Extract the [x, y] coordinate from the center of the cell holding the provided text.  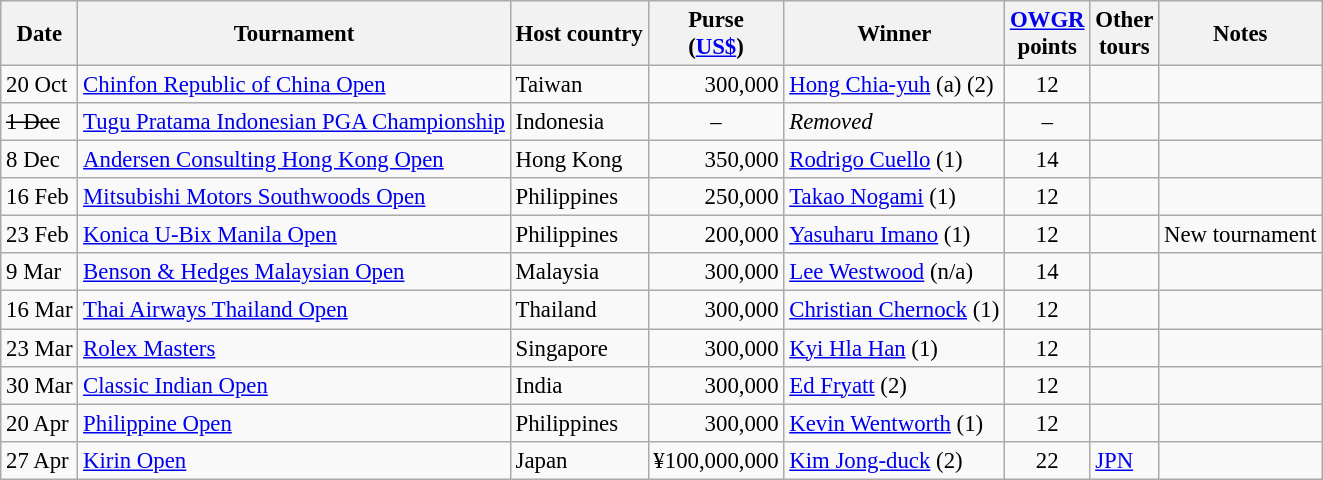
JPN [1124, 460]
23 Feb [40, 235]
Japan [579, 460]
Konica U-Bix Manila Open [294, 235]
Classic Indian Open [294, 385]
New tournament [1240, 235]
30 Mar [40, 385]
Philippine Open [294, 423]
Rodrigo Cuello (1) [894, 160]
Notes [1240, 34]
27 Apr [40, 460]
Chinfon Republic of China Open [294, 85]
22 [1048, 460]
Thailand [579, 310]
Andersen Consulting Hong Kong Open [294, 160]
¥100,000,000 [716, 460]
Kevin Wentworth (1) [894, 423]
Ed Fryatt (2) [894, 385]
200,000 [716, 235]
Kyi Hla Han (1) [894, 348]
Kim Jong-duck (2) [894, 460]
Thai Airways Thailand Open [294, 310]
20 Apr [40, 423]
Yasuharu Imano (1) [894, 235]
Takao Nogami (1) [894, 197]
Kirin Open [294, 460]
Rolex Masters [294, 348]
20 Oct [40, 85]
Indonesia [579, 122]
India [579, 385]
Purse(US$) [716, 34]
Malaysia [579, 273]
Date [40, 34]
Othertours [1124, 34]
Removed [894, 122]
16 Feb [40, 197]
Tugu Pratama Indonesian PGA Championship [294, 122]
Singapore [579, 348]
Hong Chia-yuh (a) (2) [894, 85]
250,000 [716, 197]
9 Mar [40, 273]
350,000 [716, 160]
Taiwan [579, 85]
8 Dec [40, 160]
Christian Chernock (1) [894, 310]
Lee Westwood (n/a) [894, 273]
16 Mar [40, 310]
OWGRpoints [1048, 34]
Benson & Hedges Malaysian Open [294, 273]
Winner [894, 34]
Host country [579, 34]
1 Dec [40, 122]
Mitsubishi Motors Southwoods Open [294, 197]
Hong Kong [579, 160]
Tournament [294, 34]
23 Mar [40, 348]
